Provide the (x, y) coordinate of the cell's center where the given text is located.  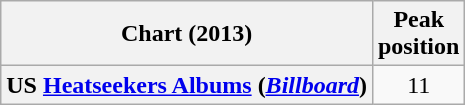
US Heatseekers Albums (Billboard) (187, 85)
Peakposition (418, 34)
Chart (2013) (187, 34)
11 (418, 85)
